Scan for the cell matching the given text and deliver its [X, Y] coordinate at center. 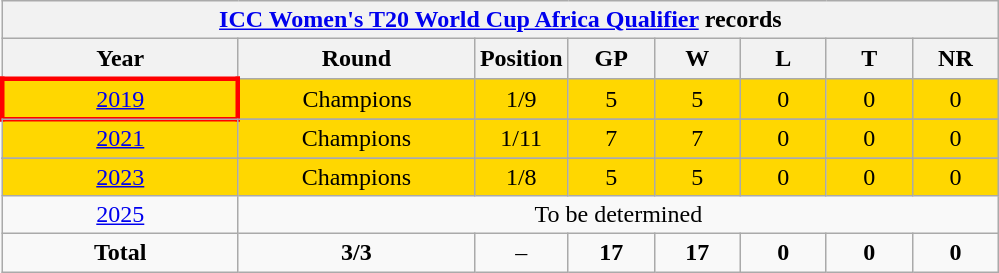
Year [120, 59]
2023 [120, 177]
T [869, 59]
Position [521, 59]
ICC Women's T20 World Cup Africa Qualifier records [500, 20]
GP [611, 59]
2021 [120, 138]
2025 [120, 215]
Round [356, 59]
2019 [120, 98]
Total [120, 253]
– [521, 253]
1/9 [521, 98]
3/3 [356, 253]
NR [955, 59]
1/8 [521, 177]
1/11 [521, 138]
L [783, 59]
To be determined [618, 215]
W [697, 59]
